Provide the [x, y] coordinate of the cell's center where the given text is located.  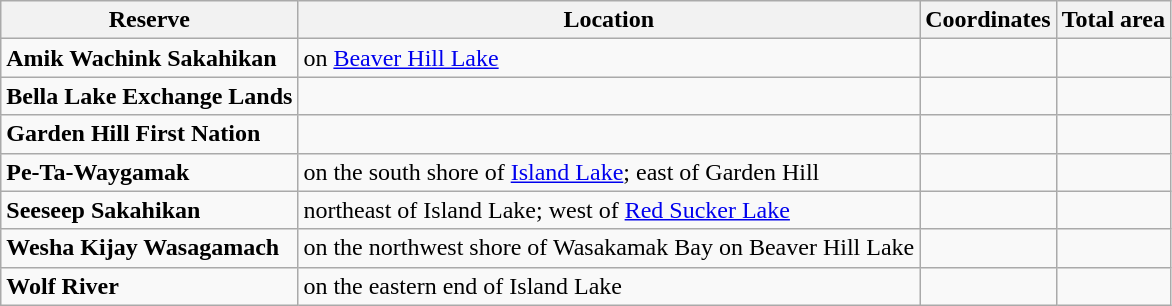
Total area [1113, 20]
Location [609, 20]
northeast of Island Lake; west of Red Sucker Lake [609, 210]
Wesha Kijay Wasagamach [150, 248]
on the northwest shore of Wasakamak Bay on Beaver Hill Lake [609, 248]
on Beaver Hill Lake [609, 58]
on the south shore of Island Lake; east of Garden Hill [609, 172]
Reserve [150, 20]
Garden Hill First Nation [150, 134]
Seeseep Sakahikan [150, 210]
Coordinates [988, 20]
Bella Lake Exchange Lands [150, 96]
Amik Wachink Sakahikan [150, 58]
Pe-Ta-Waygamak [150, 172]
Wolf River [150, 286]
on the eastern end of Island Lake [609, 286]
